Return the [x, y] coordinate for the center point of the cell that contains the specified text.  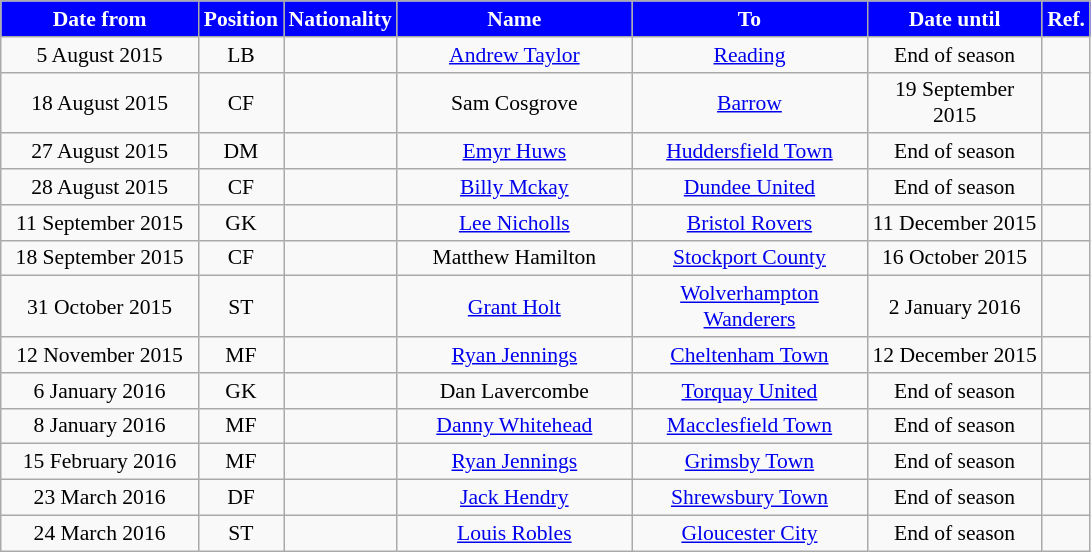
28 August 2015 [100, 187]
24 March 2016 [100, 533]
18 August 2015 [100, 102]
Wolverhampton Wanderers [750, 306]
Torquay United [750, 391]
6 January 2016 [100, 391]
23 March 2016 [100, 498]
Macclesfield Town [750, 426]
Huddersfield Town [750, 152]
15 February 2016 [100, 462]
27 August 2015 [100, 152]
11 December 2015 [954, 223]
Matthew Hamilton [514, 258]
Ref. [1066, 19]
Reading [750, 55]
LB [240, 55]
Date from [100, 19]
2 January 2016 [954, 306]
Billy Mckay [514, 187]
12 November 2015 [100, 355]
19 September 2015 [954, 102]
Danny Whitehead [514, 426]
Andrew Taylor [514, 55]
11 September 2015 [100, 223]
18 September 2015 [100, 258]
Emyr Huws [514, 152]
Nationality [340, 19]
8 January 2016 [100, 426]
Shrewsbury Town [750, 498]
Cheltenham Town [750, 355]
31 October 2015 [100, 306]
Name [514, 19]
Bristol Rovers [750, 223]
12 December 2015 [954, 355]
Sam Cosgrove [514, 102]
DM [240, 152]
DF [240, 498]
Gloucester City [750, 533]
Grimsby Town [750, 462]
Barrow [750, 102]
Lee Nicholls [514, 223]
Date until [954, 19]
Position [240, 19]
Grant Holt [514, 306]
Stockport County [750, 258]
Jack Hendry [514, 498]
16 October 2015 [954, 258]
Dundee United [750, 187]
To [750, 19]
5 August 2015 [100, 55]
Louis Robles [514, 533]
Dan Lavercombe [514, 391]
